Extract the (x, y) coordinate from the center of the cell holding the provided text.  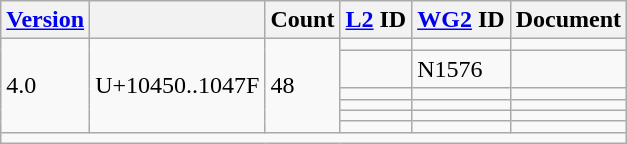
L2 ID (376, 20)
U+10450..1047F (178, 86)
Count (302, 20)
Version (46, 20)
WG2 ID (461, 20)
4.0 (46, 86)
Document (568, 20)
48 (302, 86)
N1576 (461, 69)
